Search for the cell housing the specified text and yield its [X, Y] center coordinate. 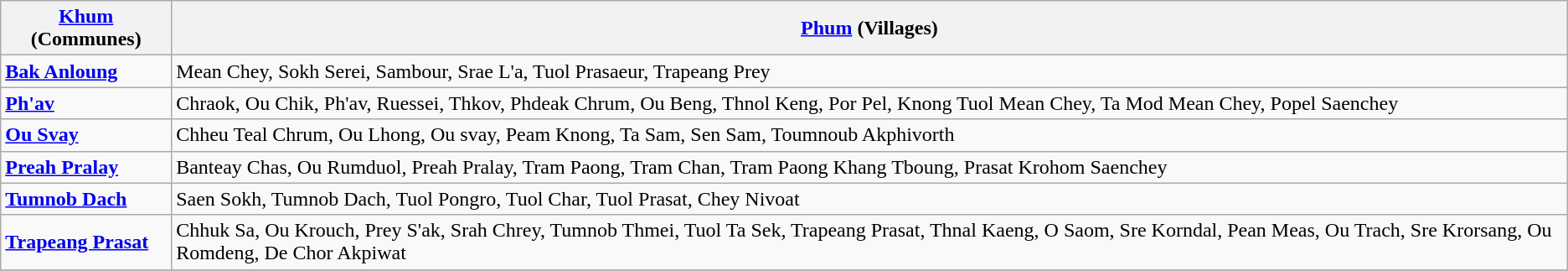
Bak Anloung [86, 71]
Ou Svay [86, 135]
Phum (Villages) [869, 29]
Ph'av [86, 103]
Trapeang Prasat [86, 242]
Tumnob Dach [86, 199]
Preah Pralay [86, 167]
Chraok, Ou Chik, Ph'av, Ruessei, Thkov, Phdeak Chrum, Ou Beng, Thnol Keng, Por Pel, Knong Tuol Mean Chey, Ta Mod Mean Chey, Popel Saenchey [869, 103]
Khum (Communes) [86, 29]
Saen Sokh, Tumnob Dach, Tuol Pongro, Tuol Char, Tuol Prasat, Chey Nivoat [869, 199]
Banteay Chas, Ou Rumduol, Preah Pralay, Tram Paong, Tram Chan, Tram Paong Khang Tboung, Prasat Krohom Saenchey [869, 167]
Mean Chey, Sokh Serei, Sambour, Srae L'a, Tuol Prasaeur, Trapeang Prey [869, 71]
Chheu Teal Chrum, Ou Lhong, Ou svay, Peam Knong, Ta Sam, Sen Sam, Toumnoub Akphivorth [869, 135]
